Scan for the cell matching the given text and deliver its (X, Y) coordinate at center. 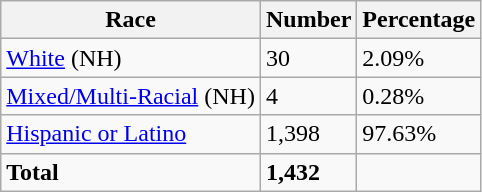
Number (308, 20)
Hispanic or Latino (131, 134)
Percentage (419, 20)
1,398 (308, 134)
Total (131, 172)
97.63% (419, 134)
Mixed/Multi-Racial (NH) (131, 96)
0.28% (419, 96)
30 (308, 58)
Race (131, 20)
1,432 (308, 172)
4 (308, 96)
2.09% (419, 58)
White (NH) (131, 58)
